Locate the cell with the specified text and output its [X, Y] center coordinate. 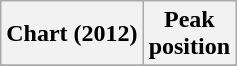
Peak position [189, 34]
Chart (2012) [72, 34]
